Scan for the cell matching the given text and deliver its [X, Y] coordinate at center. 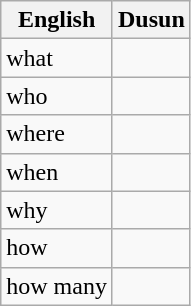
where [57, 134]
what [57, 58]
how many [57, 286]
how [57, 248]
Dusun [151, 20]
when [57, 172]
who [57, 96]
why [57, 210]
English [57, 20]
